Pinpoint the cell where the given text exists, returning its [x, y] midpoint coordinate. 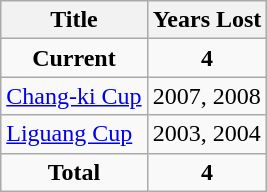
2003, 2004 [207, 134]
Total [74, 172]
Years Lost [207, 20]
Current [74, 58]
2007, 2008 [207, 96]
Chang-ki Cup [74, 96]
Liguang Cup [74, 134]
Title [74, 20]
